Output the [X, Y] coordinate of the center of the cell containing the given text.  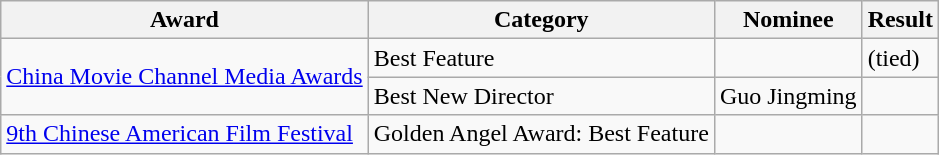
Nominee [788, 20]
China Movie Channel Media Awards [184, 77]
(tied) [900, 58]
Golden Angel Award: Best Feature [541, 134]
Best Feature [541, 58]
9th Chinese American Film Festival [184, 134]
Award [184, 20]
Result [900, 20]
Best New Director [541, 96]
Category [541, 20]
Guo Jingming [788, 96]
